Search for the cell housing the specified text and yield its (x, y) center coordinate. 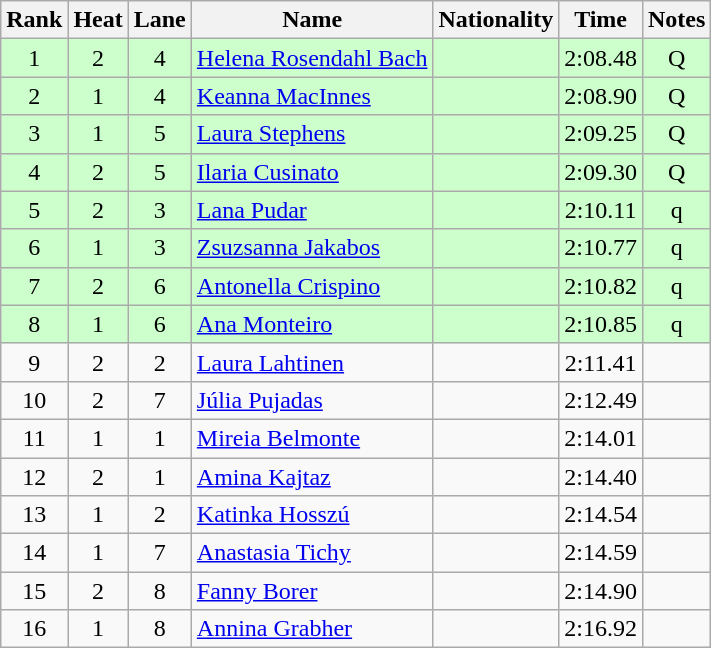
2:12.49 (601, 400)
13 (34, 515)
2:10.85 (601, 324)
2:11.41 (601, 362)
2:14.59 (601, 553)
Anastasia Tichy (312, 553)
12 (34, 477)
2:14.54 (601, 515)
Heat (98, 20)
2:10.82 (601, 286)
2:08.90 (601, 96)
Annina Grabher (312, 629)
9 (34, 362)
Time (601, 20)
Laura Lahtinen (312, 362)
Lana Pudar (312, 210)
Name (312, 20)
Katinka Hosszú (312, 515)
16 (34, 629)
2:10.11 (601, 210)
Amina Kajtaz (312, 477)
Keanna MacInnes (312, 96)
Antonella Crispino (312, 286)
Rank (34, 20)
2:09.25 (601, 134)
Júlia Pujadas (312, 400)
Mireia Belmonte (312, 438)
Helena Rosendahl Bach (312, 58)
15 (34, 591)
Ana Monteiro (312, 324)
2:16.92 (601, 629)
14 (34, 553)
2:14.40 (601, 477)
Nationality (496, 20)
Zsuzsanna Jakabos (312, 248)
2:14.01 (601, 438)
2:10.77 (601, 248)
10 (34, 400)
2:08.48 (601, 58)
2:09.30 (601, 172)
Fanny Borer (312, 591)
Notes (676, 20)
2:14.90 (601, 591)
11 (34, 438)
Lane (160, 20)
Laura Stephens (312, 134)
Ilaria Cusinato (312, 172)
